Provide the [X, Y] coordinate of the cell's center where the given text is located.  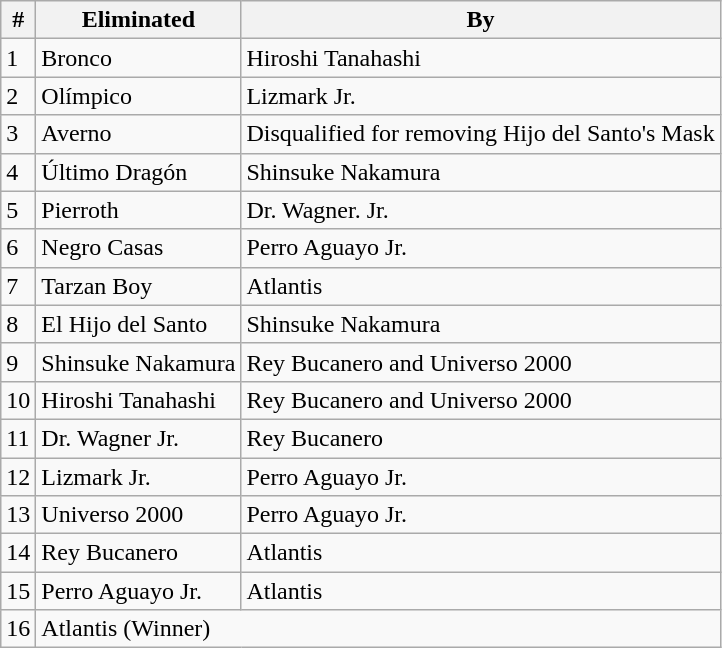
3 [18, 134]
Eliminated [138, 20]
12 [18, 477]
Último Dragón [138, 172]
5 [18, 210]
Pierroth [138, 210]
El Hijo del Santo [138, 324]
Tarzan Boy [138, 286]
6 [18, 248]
Universo 2000 [138, 515]
Averno [138, 134]
# [18, 20]
13 [18, 515]
9 [18, 362]
8 [18, 324]
Atlantis (Winner) [378, 629]
15 [18, 591]
Bronco [138, 58]
10 [18, 400]
4 [18, 172]
1 [18, 58]
By [480, 20]
7 [18, 286]
Dr. Wagner. Jr. [480, 210]
14 [18, 553]
Negro Casas [138, 248]
11 [18, 438]
Disqualified for removing Hijo del Santo's Mask [480, 134]
Dr. Wagner Jr. [138, 438]
Olímpico [138, 96]
16 [18, 629]
2 [18, 96]
